From the cell containing the given text, extract its center point as [X, Y] coordinate. 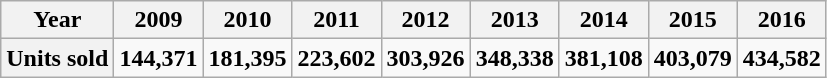
181,395 [248, 58]
348,338 [514, 58]
2011 [336, 20]
434,582 [782, 58]
303,926 [426, 58]
223,602 [336, 58]
2012 [426, 20]
Year [58, 20]
144,371 [158, 58]
Units sold [58, 58]
2014 [604, 20]
2010 [248, 20]
2009 [158, 20]
2013 [514, 20]
403,079 [692, 58]
2015 [692, 20]
2016 [782, 20]
381,108 [604, 58]
